Find where the given text appears and provide that cell's center as [X, Y] coordinate. 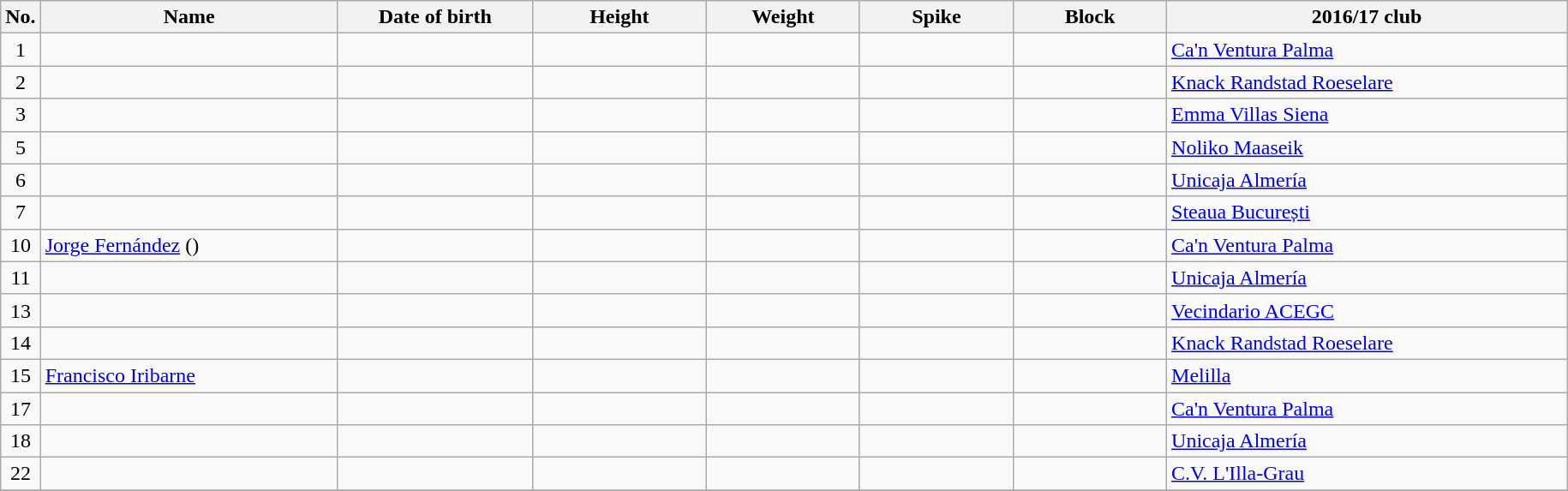
Height [619, 17]
1 [21, 50]
14 [21, 343]
17 [21, 409]
Melilla [1368, 375]
6 [21, 180]
Block [1090, 17]
3 [21, 115]
11 [21, 278]
Francisco Iribarne [189, 375]
5 [21, 147]
Date of birth [435, 17]
Jorge Fernández () [189, 245]
Name [189, 17]
15 [21, 375]
Weight [783, 17]
Spike [936, 17]
C.V. L'Illa-Grau [1368, 474]
7 [21, 213]
Noliko Maaseik [1368, 147]
Vecindario ACEGC [1368, 310]
2 [21, 82]
18 [21, 441]
Emma Villas Siena [1368, 115]
22 [21, 474]
10 [21, 245]
Steaua București [1368, 213]
13 [21, 310]
2016/17 club [1368, 17]
No. [21, 17]
